Scan for the cell matching the given text and deliver its (X, Y) coordinate at center. 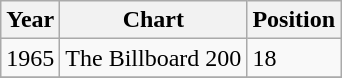
18 (294, 58)
Position (294, 20)
Year (30, 20)
1965 (30, 58)
The Billboard 200 (154, 58)
Chart (154, 20)
